Locate the cell with the specified text and output its (X, Y) center coordinate. 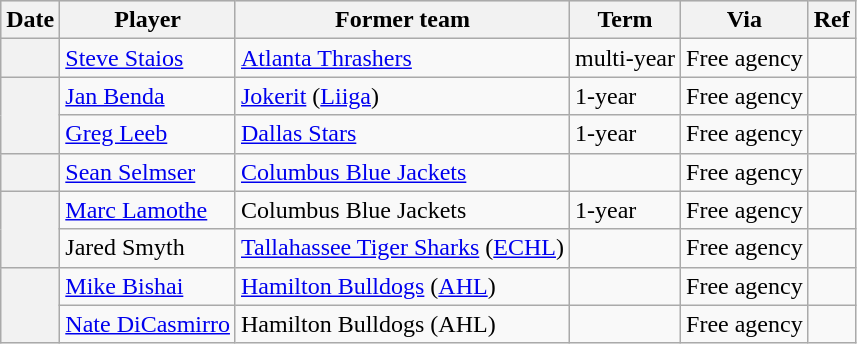
Term (624, 20)
Greg Leeb (148, 134)
Nate DiCasmirro (148, 324)
Jared Smyth (148, 248)
Player (148, 20)
Sean Selmser (148, 172)
multi-year (624, 58)
Mike Bishai (148, 286)
Jan Benda (148, 96)
Date (30, 20)
Atlanta Thrashers (402, 58)
Marc Lamothe (148, 210)
Via (745, 20)
Tallahassee Tiger Sharks (ECHL) (402, 248)
Steve Staios (148, 58)
Ref (832, 20)
Dallas Stars (402, 134)
Jokerit (Liiga) (402, 96)
Former team (402, 20)
